Return the (x, y) coordinate for the center point of the cell that contains the specified text.  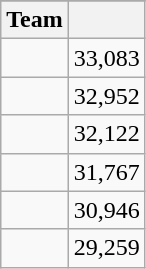
30,946 (106, 210)
31,767 (106, 172)
Team (35, 20)
33,083 (106, 58)
29,259 (106, 248)
32,122 (106, 134)
32,952 (106, 96)
